Return [x, y] of the center of cell containing provided text 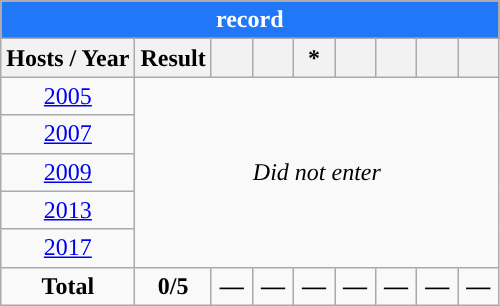
0/5 [173, 286]
* [314, 58]
record [250, 20]
2013 [68, 210]
Result [173, 58]
2009 [68, 172]
2017 [68, 248]
Total [68, 286]
Hosts / Year [68, 58]
Did not enter [317, 172]
2007 [68, 134]
2005 [68, 96]
